Determine the (X, Y) coordinate at the center of the cell enclosing the given text.  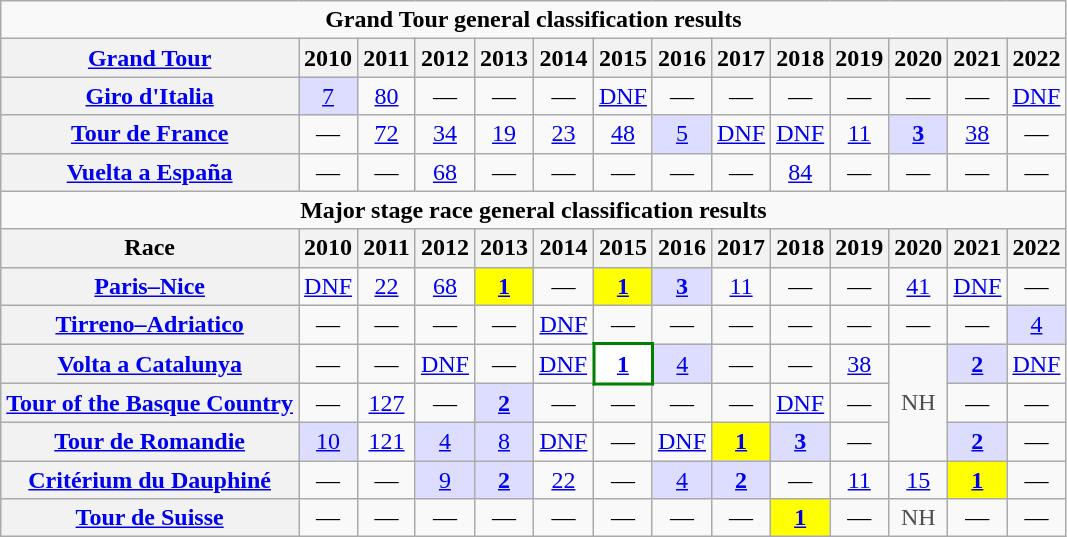
5 (682, 134)
34 (444, 134)
72 (387, 134)
19 (504, 134)
Giro d'Italia (150, 96)
Tirreno–Adriatico (150, 324)
Paris–Nice (150, 286)
15 (918, 479)
127 (387, 404)
80 (387, 96)
Grand Tour general classification results (534, 20)
Tour of the Basque Country (150, 404)
Tour de France (150, 134)
Critérium du Dauphiné (150, 479)
Vuelta a España (150, 172)
Tour de Suisse (150, 518)
41 (918, 286)
9 (444, 479)
Grand Tour (150, 58)
8 (504, 441)
7 (328, 96)
Tour de Romandie (150, 441)
121 (387, 441)
84 (800, 172)
23 (564, 134)
Volta a Catalunya (150, 364)
Major stage race general classification results (534, 210)
48 (622, 134)
10 (328, 441)
Race (150, 248)
